Provide the (x, y) coordinate of the cell's center where the given text is located.  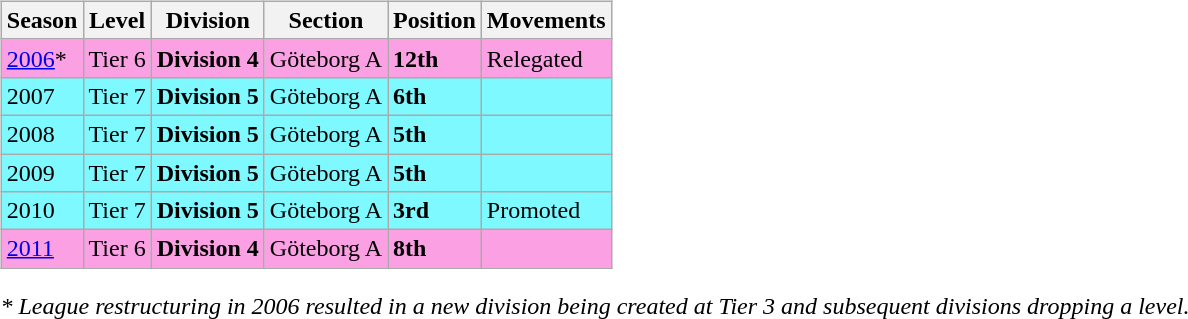
Movements (546, 20)
2006* (42, 58)
Level (117, 20)
Relegated (546, 58)
Section (326, 20)
2010 (42, 211)
2008 (42, 134)
3rd (435, 211)
2009 (42, 173)
2007 (42, 96)
6th (435, 96)
2011 (42, 249)
Position (435, 20)
Season (42, 20)
Division (208, 20)
8th (435, 249)
Promoted (546, 211)
12th (435, 58)
